Find where the given text appears and provide that cell's center as [x, y] coordinate. 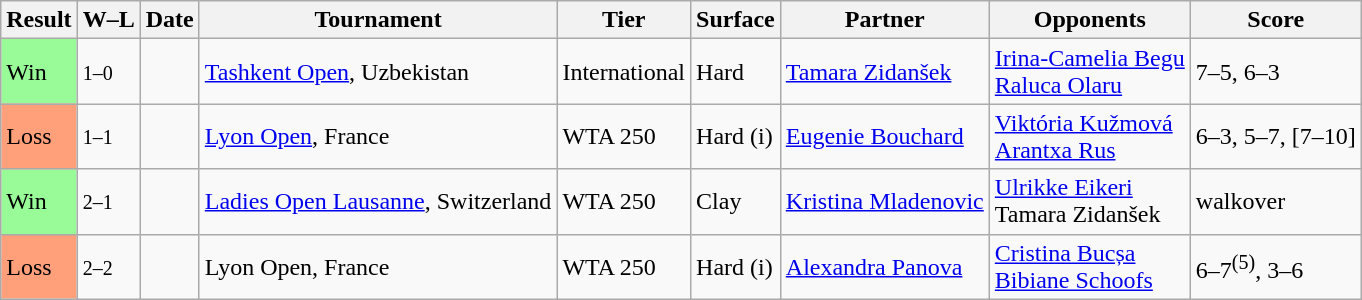
Kristina Mladenovic [884, 202]
2–1 [108, 202]
International [624, 72]
Result [39, 20]
Tier [624, 20]
Clay [736, 202]
Date [170, 20]
W–L [108, 20]
6–3, 5–7, [7–10] [1276, 136]
Eugenie Bouchard [884, 136]
Score [1276, 20]
Irina-Camelia Begu Raluca Olaru [1090, 72]
7–5, 6–3 [1276, 72]
Ulrikke Eikeri Tamara Zidanšek [1090, 202]
Alexandra Panova [884, 266]
6–7(5), 3–6 [1276, 266]
Partner [884, 20]
1–1 [108, 136]
2–2 [108, 266]
Surface [736, 20]
walkover [1276, 202]
Tamara Zidanšek [884, 72]
Ladies Open Lausanne, Switzerland [378, 202]
Opponents [1090, 20]
Tournament [378, 20]
Tashkent Open, Uzbekistan [378, 72]
Hard [736, 72]
Cristina Bucșa Bibiane Schoofs [1090, 266]
1–0 [108, 72]
Viktória Kužmová Arantxa Rus [1090, 136]
